Extract the [x, y] coordinate from the center of the cell holding the provided text.  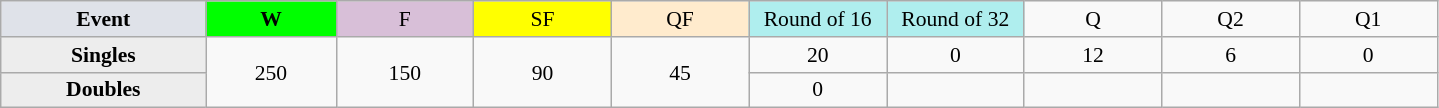
45 [680, 72]
F [405, 19]
Q [1093, 19]
90 [543, 72]
Q1 [1368, 19]
Singles [104, 55]
Round of 16 [818, 19]
20 [818, 55]
12 [1093, 55]
250 [271, 72]
Q2 [1231, 19]
SF [543, 19]
6 [1231, 55]
Doubles [104, 90]
QF [680, 19]
Event [104, 19]
W [271, 19]
Round of 32 [955, 19]
150 [405, 72]
